Return the [x, y] coordinate for the center point of the cell that contains the specified text.  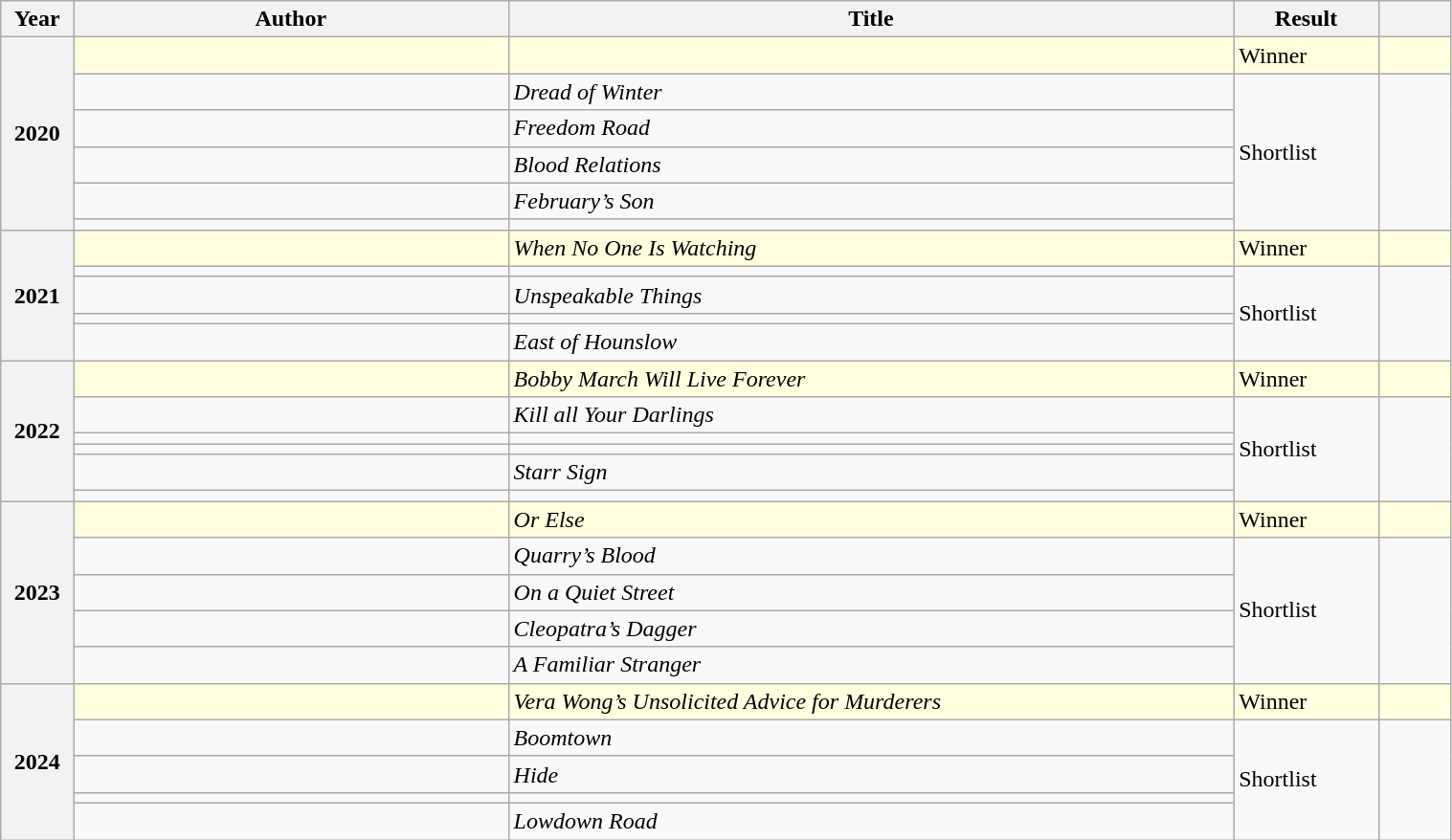
When No One Is Watching [871, 248]
Dread of Winter [871, 92]
Unspeakable Things [871, 295]
Title [871, 19]
Result [1307, 19]
Vera Wong’s Unsolicited Advice for Murderers [871, 701]
February’s Son [871, 201]
Cleopatra’s Dagger [871, 629]
Hide [871, 774]
Freedom Road [871, 128]
2023 [37, 592]
Lowdown Road [871, 821]
Blood Relations [871, 165]
Bobby March Will Live Forever [871, 378]
On a Quiet Street [871, 592]
2024 [37, 762]
Or Else [871, 519]
Author [291, 19]
Year [37, 19]
2020 [37, 134]
East of Hounslow [871, 342]
Quarry’s Blood [871, 556]
A Familiar Stranger [871, 665]
2022 [37, 431]
Starr Sign [871, 473]
Boomtown [871, 738]
2021 [37, 295]
Kill all Your Darlings [871, 415]
